Return the [X, Y] coordinate for the center point of the cell that contains the specified text.  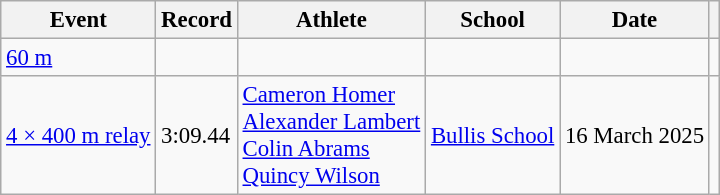
School [493, 20]
Event [78, 20]
Date [635, 20]
Record [196, 20]
16 March 2025 [635, 136]
3:09.44 [196, 136]
4 × 400 m relay [78, 136]
Athlete [331, 20]
Cameron HomerAlexander LambertColin AbramsQuincy Wilson [331, 136]
Bullis School [493, 136]
60 m [78, 58]
